Capture the cell that displays the provided text and extract its (x, y) central coordinate. 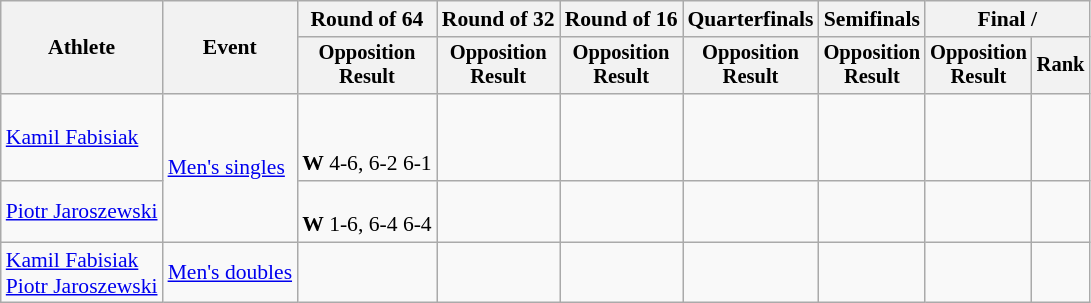
Piotr Jaroszewski (82, 212)
Men's doubles (230, 272)
Quarterfinals (750, 19)
Round of 16 (622, 19)
Semifinals (872, 19)
W 4-6, 6-2 6-1 (367, 138)
Final / (1007, 19)
Event (230, 48)
Athlete (82, 48)
Round of 64 (367, 19)
Men's singles (230, 168)
Kamil FabisiakPiotr Jaroszewski (82, 272)
Rank (1061, 66)
Kamil Fabisiak (82, 138)
Round of 32 (498, 19)
W 1-6, 6-4 6-4 (367, 212)
